Identify which cell holds the provided text, then report its [X, Y] central coordinate. 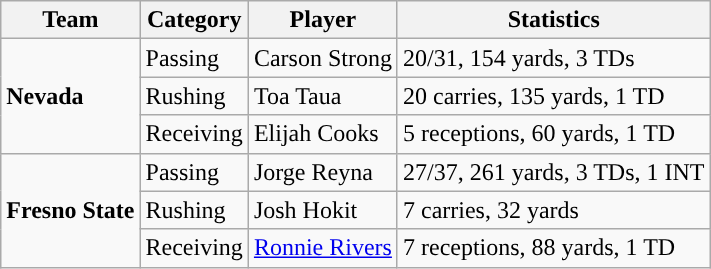
Nevada [70, 96]
27/37, 261 yards, 3 TDs, 1 INT [554, 172]
7 carries, 32 yards [554, 210]
20 carries, 135 yards, 1 TD [554, 96]
20/31, 154 yards, 3 TDs [554, 58]
Jorge Reyna [322, 172]
Fresno State [70, 210]
7 receptions, 88 yards, 1 TD [554, 248]
Player [322, 20]
Ronnie Rivers [322, 248]
Team [70, 20]
Elijah Cooks [322, 134]
Toa Taua [322, 96]
Category [194, 20]
5 receptions, 60 yards, 1 TD [554, 134]
Josh Hokit [322, 210]
Statistics [554, 20]
Carson Strong [322, 58]
